Return the (X, Y) coordinate for the center point of the cell that contains the specified text.  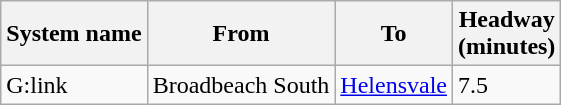
From (241, 34)
7.5 (507, 85)
System name (74, 34)
Helensvale (394, 85)
Broadbeach South (241, 85)
G:link (74, 85)
To (394, 34)
Headway(minutes) (507, 34)
